Provide the [x, y] coordinate of the cell's center where the given text is located.  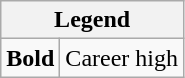
Legend [92, 20]
Career high [122, 58]
Bold [30, 58]
